Find where the given text appears and provide that cell's center as (X, Y) coordinate. 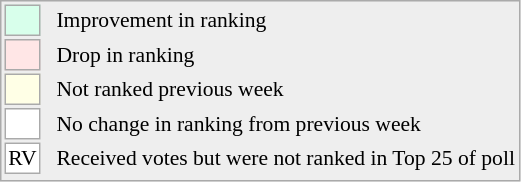
Drop in ranking (286, 55)
Not ranked previous week (286, 90)
RV (22, 158)
Improvement in ranking (286, 20)
No change in ranking from previous week (286, 124)
Received votes but were not ranked in Top 25 of poll (286, 158)
